Output the [X, Y] coordinate of the center of the cell containing the given text.  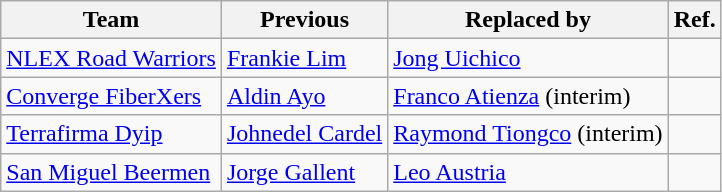
San Miguel Beermen [112, 172]
Previous [304, 20]
Ref. [694, 20]
Raymond Tiongco (interim) [528, 134]
Converge FiberXers [112, 96]
Replaced by [528, 20]
Franco Atienza (interim) [528, 96]
Terrafirma Dyip [112, 134]
Frankie Lim [304, 58]
Jong Uichico [528, 58]
Johnedel Cardel [304, 134]
Jorge Gallent [304, 172]
Leo Austria [528, 172]
Aldin Ayo [304, 96]
NLEX Road Warriors [112, 58]
Team [112, 20]
